Output the [x, y] coordinate of the center of the cell containing the given text.  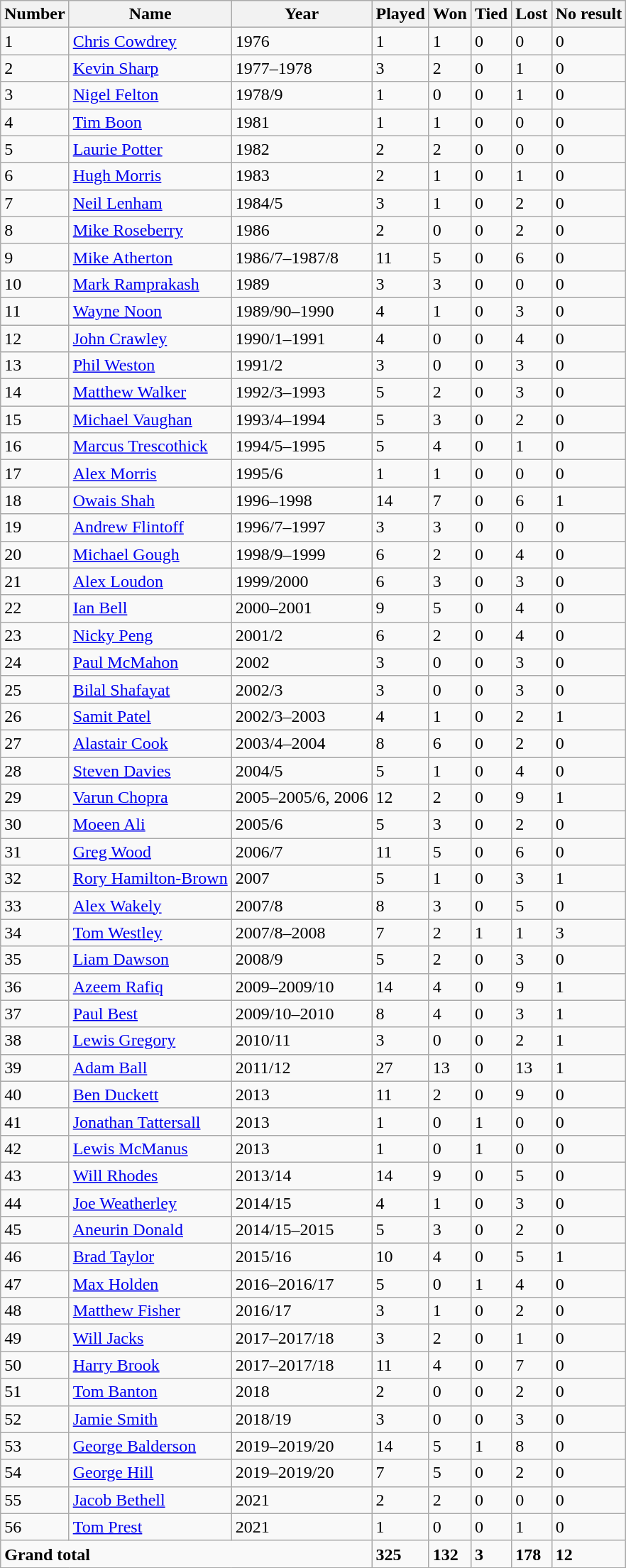
Harry Brook [150, 1365]
32 [35, 879]
Steven Davies [150, 770]
1991/2 [302, 366]
33 [35, 906]
46 [35, 1257]
2014/15–2015 [302, 1230]
16 [35, 446]
1989/90–1990 [302, 311]
Year [302, 14]
25 [35, 689]
36 [35, 987]
1982 [302, 149]
Tim Boon [150, 122]
2005/6 [302, 825]
2009/10–2010 [302, 1014]
2014/15 [302, 1203]
Max Holden [150, 1284]
2007/8–2008 [302, 933]
29 [35, 798]
2016–2016/17 [302, 1284]
1994/5–1995 [302, 446]
132 [450, 1554]
Michael Vaughan [150, 420]
2004/5 [302, 770]
Ben Duckett [150, 1095]
Paul McMahon [150, 662]
2018 [302, 1392]
Alex Wakely [150, 906]
45 [35, 1230]
1996/7–1997 [302, 527]
1978/9 [302, 95]
Matthew Fisher [150, 1311]
2003/4–2004 [302, 743]
2009–2009/10 [302, 987]
Hugh Morris [150, 176]
Neil Lenham [150, 203]
1998/9–1999 [302, 554]
Joe Weatherley [150, 1203]
56 [35, 1527]
Phil Weston [150, 366]
40 [35, 1095]
Brad Taylor [150, 1257]
Alex Loudon [150, 581]
2015/16 [302, 1257]
1986/7–1987/8 [302, 257]
47 [35, 1284]
1996–1998 [302, 500]
34 [35, 933]
Moeen Ali [150, 825]
1990/1–1991 [302, 339]
Wayne Noon [150, 311]
22 [35, 608]
1989 [302, 284]
John Crawley [150, 339]
1981 [302, 122]
Jacob Bethell [150, 1500]
Tom Westley [150, 933]
19 [35, 527]
48 [35, 1311]
Andrew Flintoff [150, 527]
2010/11 [302, 1041]
20 [35, 554]
24 [35, 662]
Bilal Shafayat [150, 689]
Adam Ball [150, 1068]
2016/17 [302, 1311]
1983 [302, 176]
23 [35, 635]
50 [35, 1365]
Mark Ramprakash [150, 284]
Kevin Sharp [150, 68]
Nicky Peng [150, 635]
31 [35, 852]
Won [450, 14]
1976 [302, 41]
2001/2 [302, 635]
Rory Hamilton-Brown [150, 879]
Number [35, 14]
Laurie Potter [150, 149]
35 [35, 960]
15 [35, 420]
2018/19 [302, 1419]
51 [35, 1392]
No result [589, 14]
Jonathan Tattersall [150, 1122]
2007 [302, 879]
Varun Chopra [150, 798]
18 [35, 500]
Liam Dawson [150, 960]
1999/2000 [302, 581]
41 [35, 1122]
Name [150, 14]
Azeem Rafiq [150, 987]
Lost [532, 14]
2002 [302, 662]
44 [35, 1203]
Tom Prest [150, 1527]
Lewis Gregory [150, 1041]
38 [35, 1041]
52 [35, 1419]
Tied [491, 14]
2006/7 [302, 852]
17 [35, 473]
1992/3–1993 [302, 393]
1977–1978 [302, 68]
Mike Atherton [150, 257]
Jamie Smith [150, 1419]
Michael Gough [150, 554]
Tom Banton [150, 1392]
George Hill [150, 1473]
Will Rhodes [150, 1175]
Paul Best [150, 1014]
42 [35, 1148]
2005–2005/6, 2006 [302, 798]
Ian Bell [150, 608]
1984/5 [302, 203]
30 [35, 825]
21 [35, 581]
Grand total [186, 1554]
2000–2001 [302, 608]
325 [400, 1554]
Played [400, 14]
Chris Cowdrey [150, 41]
2002/3–2003 [302, 716]
28 [35, 770]
Greg Wood [150, 852]
Matthew Walker [150, 393]
178 [532, 1554]
2008/9 [302, 960]
Mike Roseberry [150, 230]
George Balderson [150, 1446]
Marcus Trescothick [150, 446]
2011/12 [302, 1068]
Owais Shah [150, 500]
2007/8 [302, 906]
Samit Patel [150, 716]
1993/4–1994 [302, 420]
Aneurin Donald [150, 1230]
Alex Morris [150, 473]
2013/14 [302, 1175]
2002/3 [302, 689]
54 [35, 1473]
Lewis McManus [150, 1148]
53 [35, 1446]
Alastair Cook [150, 743]
1986 [302, 230]
43 [35, 1175]
49 [35, 1338]
Nigel Felton [150, 95]
26 [35, 716]
55 [35, 1500]
39 [35, 1068]
37 [35, 1014]
1995/6 [302, 473]
Will Jacks [150, 1338]
